Identify which cell holds the provided text, then report its [X, Y] central coordinate. 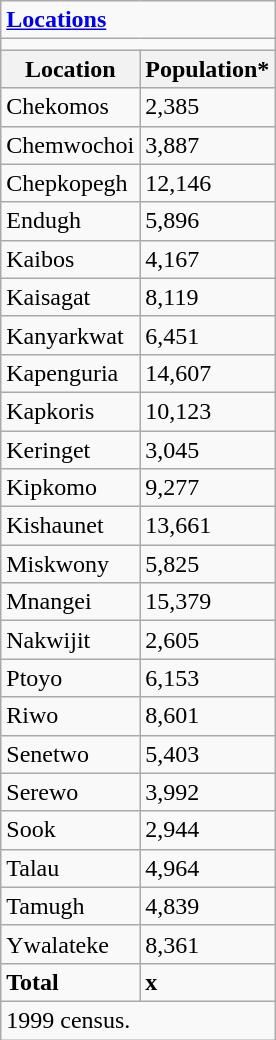
Chekomos [70, 107]
Tamugh [70, 906]
12,146 [208, 183]
4,167 [208, 259]
Chemwochoi [70, 145]
6,451 [208, 335]
Kapkoris [70, 411]
Ptoyo [70, 678]
Endugh [70, 221]
5,896 [208, 221]
15,379 [208, 602]
Kanyarkwat [70, 335]
Nakwijit [70, 640]
Riwo [70, 716]
3,992 [208, 792]
4,964 [208, 868]
8,361 [208, 944]
x [208, 982]
Total [70, 982]
Sook [70, 830]
Keringet [70, 449]
8,119 [208, 297]
Kipkomo [70, 488]
Population* [208, 69]
2,385 [208, 107]
4,839 [208, 906]
Kapenguria [70, 373]
13,661 [208, 526]
5,825 [208, 564]
8,601 [208, 716]
Talau [70, 868]
14,607 [208, 373]
Serewo [70, 792]
3,887 [208, 145]
Kishaunet [70, 526]
5,403 [208, 754]
9,277 [208, 488]
Location [70, 69]
3,045 [208, 449]
1999 census. [138, 1020]
2,944 [208, 830]
2,605 [208, 640]
6,153 [208, 678]
Mnangei [70, 602]
Miskwony [70, 564]
Ywalateke [70, 944]
Kaisagat [70, 297]
Senetwo [70, 754]
Locations [138, 20]
Kaibos [70, 259]
10,123 [208, 411]
Chepkopegh [70, 183]
